Scan for the cell matching the given text and deliver its (x, y) coordinate at center. 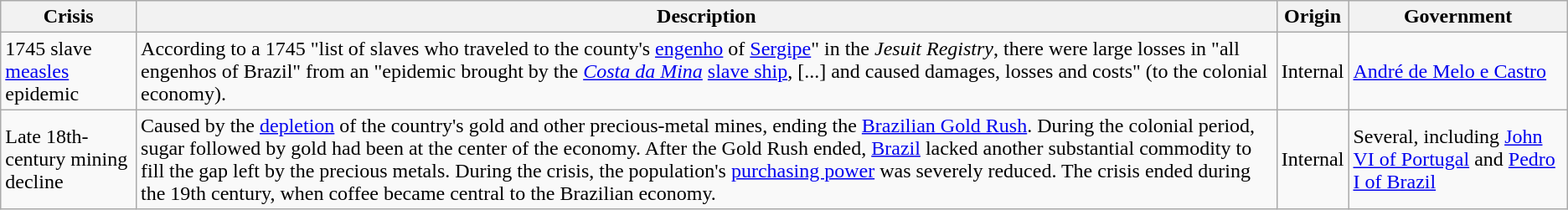
Several, including John VI of Portugal and Pedro I of Brazil (1457, 159)
Description (707, 17)
Origin (1313, 17)
Government (1457, 17)
1745 slave measles epidemic (69, 71)
André de Melo e Castro (1457, 71)
Late 18th-century mining decline (69, 159)
Crisis (69, 17)
